For the text-containing cell, return its midpoint in (x, y) coordinate format. 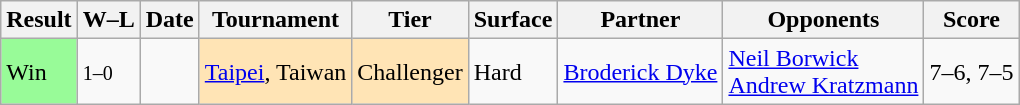
Taipei, Taiwan (276, 72)
Result (39, 20)
Score (972, 20)
W–L (108, 20)
Tournament (276, 20)
Partner (640, 20)
Surface (513, 20)
Hard (513, 72)
Opponents (824, 20)
Broderick Dyke (640, 72)
Tier (410, 20)
Win (39, 72)
1–0 (108, 72)
Date (170, 20)
Challenger (410, 72)
Neil Borwick Andrew Kratzmann (824, 72)
7–6, 7–5 (972, 72)
